Provide the [x, y] coordinate of the cell's center where the given text is located.  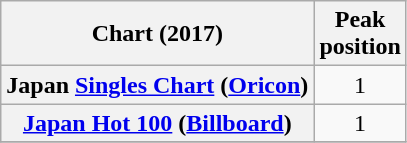
Chart (2017) [158, 34]
Peakposition [360, 34]
Japan Singles Chart (Oricon) [158, 85]
Japan Hot 100 (Billboard) [158, 123]
